Identify which cell holds the provided text, then report its [X, Y] central coordinate. 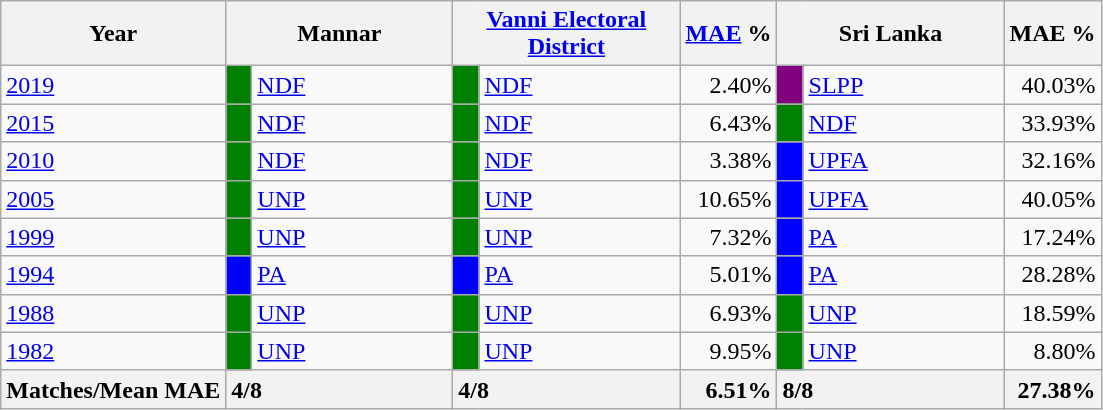
Year [114, 34]
2005 [114, 199]
Sri Lanka [890, 34]
32.16% [1052, 161]
1994 [114, 275]
1999 [114, 237]
10.65% [728, 199]
33.93% [1052, 123]
40.05% [1052, 199]
27.38% [1052, 389]
2019 [114, 85]
5.01% [728, 275]
6.43% [728, 123]
2.40% [728, 85]
40.03% [1052, 85]
7.32% [728, 237]
18.59% [1052, 313]
1988 [114, 313]
Mannar [340, 34]
17.24% [1052, 237]
2015 [114, 123]
1982 [114, 351]
3.38% [728, 161]
6.51% [728, 389]
8.80% [1052, 351]
Vanni Electoral District [566, 34]
28.28% [1052, 275]
8/8 [890, 389]
SLPP [904, 85]
2010 [114, 161]
6.93% [728, 313]
9.95% [728, 351]
Matches/Mean MAE [114, 389]
